Detect which cell encompasses the target text, then output its (X, Y) center coordinate. 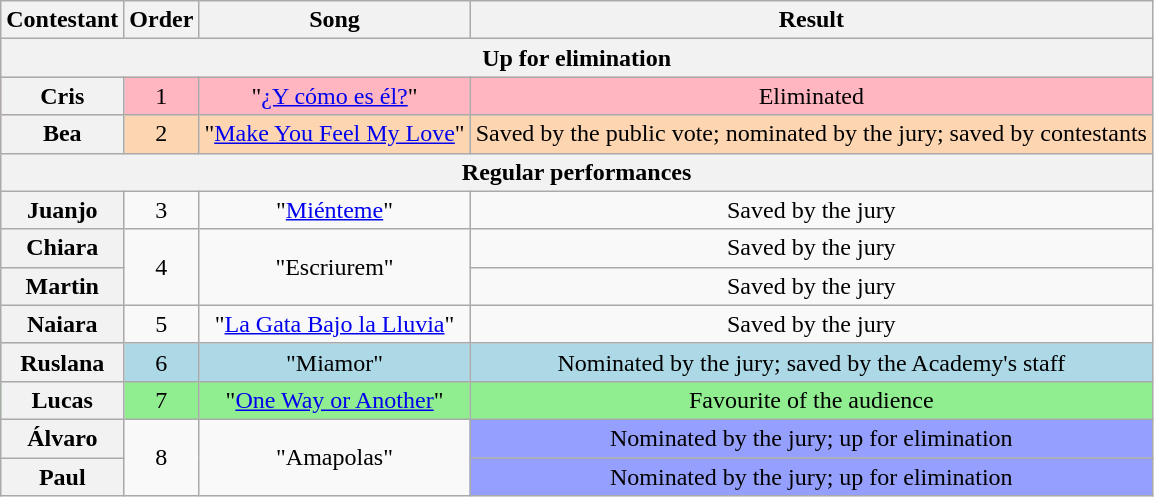
7 (162, 400)
4 (162, 267)
8 (162, 457)
"Make You Feel My Love" (334, 134)
6 (162, 362)
Nominated by the jury; saved by the Academy's staff (811, 362)
5 (162, 324)
"¿Y cómo es él?" (334, 96)
Favourite of the audience (811, 400)
"La Gata Bajo la Lluvia" (334, 324)
Order (162, 20)
Chiara (62, 248)
1 (162, 96)
"One Way or Another" (334, 400)
Martin (62, 286)
"Amapolas" (334, 457)
Contestant (62, 20)
"Miénteme" (334, 210)
"Escriurem" (334, 267)
Bea (62, 134)
Paul (62, 477)
Ruslana (62, 362)
Result (811, 20)
Eliminated (811, 96)
2 (162, 134)
Álvaro (62, 438)
Regular performances (577, 172)
Saved by the public vote; nominated by the jury; saved by contestants (811, 134)
Cris (62, 96)
Up for elimination (577, 58)
"Miamor" (334, 362)
Juanjo (62, 210)
Naiara (62, 324)
Lucas (62, 400)
3 (162, 210)
Song (334, 20)
